Return the (x, y) coordinate for the center point of the cell that contains the specified text.  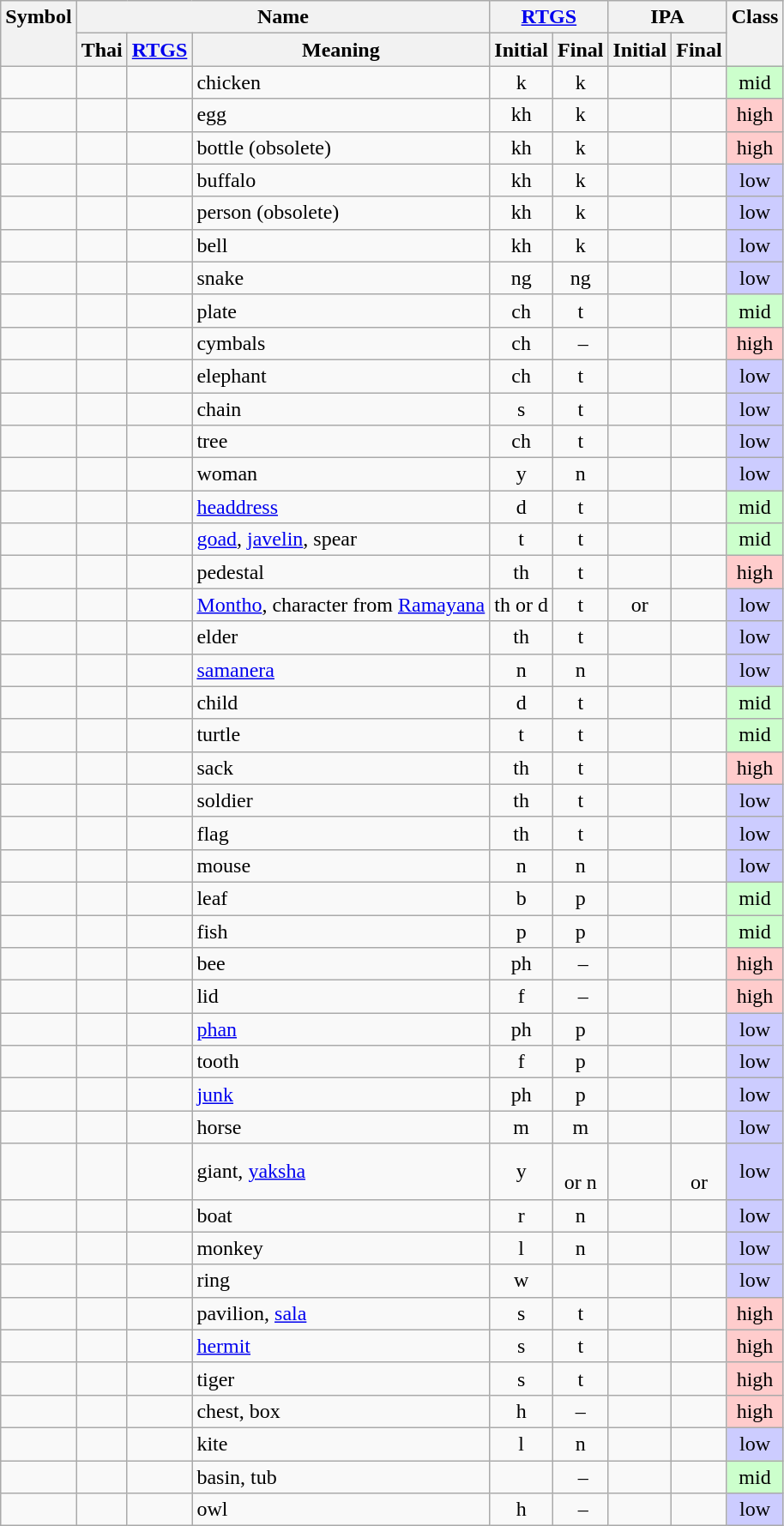
leaf (341, 898)
chicken (341, 82)
hermit (341, 1346)
ring (341, 1281)
th or d (522, 605)
Thai (101, 50)
child (341, 703)
IPA (667, 17)
Symbol (39, 33)
Name (283, 17)
elephant (341, 376)
elder (341, 637)
snake (341, 278)
sack (341, 768)
plate (341, 311)
fish (341, 931)
tooth (341, 1062)
b (522, 898)
samanera (341, 670)
chest, box (341, 1411)
Montho, character from Ramayana (341, 605)
lid (341, 997)
bee (341, 964)
bottle (obsolete) (341, 148)
or n (581, 1172)
soldier (341, 800)
mouse (341, 866)
tiger (341, 1378)
woman (341, 474)
cymbals (341, 343)
w (522, 1281)
Meaning (341, 50)
goad, javelin, spear (341, 540)
flag (341, 833)
pavilion, sala (341, 1313)
monkey (341, 1248)
horse (341, 1127)
owl (341, 1510)
turtle (341, 735)
bell (341, 245)
person (obsolete) (341, 213)
tree (341, 442)
headdress (341, 507)
chain (341, 409)
junk (341, 1095)
giant, yaksha (341, 1172)
basin, tub (341, 1476)
pedestal (341, 572)
phan (341, 1029)
Class (755, 33)
kite (341, 1444)
egg (341, 115)
r (522, 1215)
boat (341, 1215)
buffalo (341, 180)
